Locate the cell with the specified text and output its [X, Y] center coordinate. 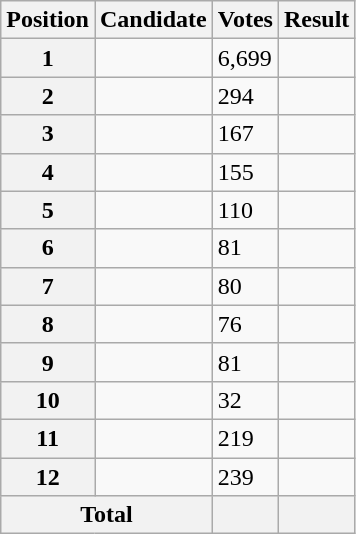
Result [316, 20]
167 [245, 134]
10 [48, 400]
Candidate [153, 20]
8 [48, 324]
6,699 [245, 58]
11 [48, 438]
4 [48, 172]
294 [245, 96]
32 [245, 400]
80 [245, 286]
12 [48, 477]
110 [245, 210]
9 [48, 362]
Votes [245, 20]
155 [245, 172]
1 [48, 58]
3 [48, 134]
76 [245, 324]
219 [245, 438]
Total [107, 515]
6 [48, 248]
Position [48, 20]
5 [48, 210]
239 [245, 477]
2 [48, 96]
7 [48, 286]
